From the cell containing the given text, extract its center point as [x, y] coordinate. 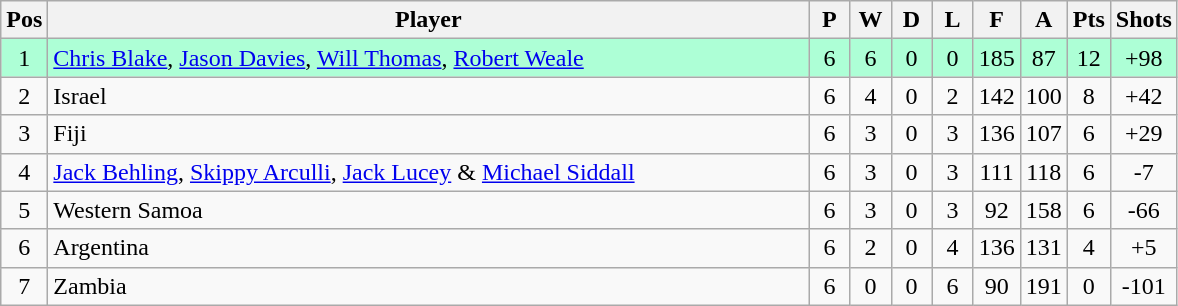
W [870, 20]
Jack Behling, Skippy Arculli, Jack Lucey & Michael Siddall [428, 172]
100 [1044, 96]
P [830, 20]
7 [24, 286]
90 [996, 286]
5 [24, 210]
A [1044, 20]
-7 [1144, 172]
131 [1044, 248]
Shots [1144, 20]
118 [1044, 172]
8 [1088, 96]
158 [1044, 210]
+42 [1144, 96]
12 [1088, 58]
+29 [1144, 134]
F [996, 20]
Western Samoa [428, 210]
Israel [428, 96]
Player [428, 20]
111 [996, 172]
-66 [1144, 210]
Chris Blake, Jason Davies, Will Thomas, Robert Weale [428, 58]
Fiji [428, 134]
1 [24, 58]
L [952, 20]
142 [996, 96]
92 [996, 210]
191 [1044, 286]
Zambia [428, 286]
107 [1044, 134]
+98 [1144, 58]
Pos [24, 20]
+5 [1144, 248]
185 [996, 58]
Argentina [428, 248]
87 [1044, 58]
-101 [1144, 286]
D [912, 20]
Pts [1088, 20]
